Capture the cell that displays the provided text and extract its (X, Y) central coordinate. 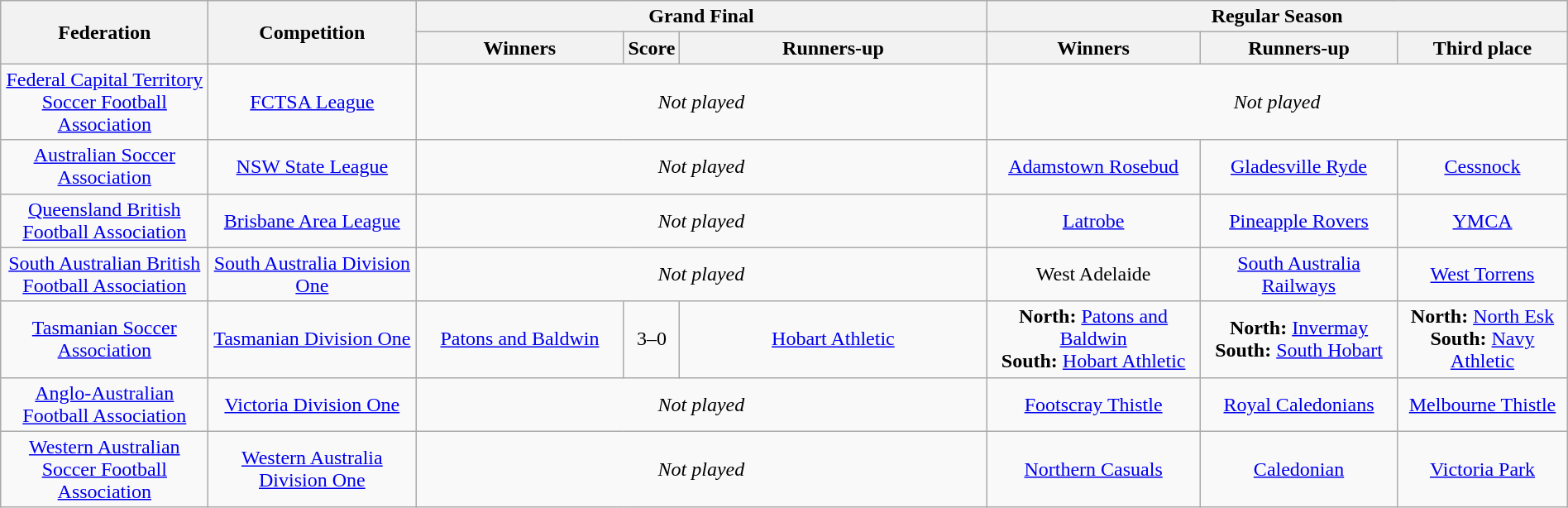
Brisbane Area League (313, 220)
Western Australian Soccer Football Association (104, 469)
Melbourne Thistle (1483, 404)
Anglo-Australian Football Association (104, 404)
Hobart Athletic (834, 339)
Victoria Division One (313, 404)
Federal Capital Territory Soccer Football Association (104, 102)
Federation (104, 32)
West Torrens (1483, 275)
Regular Season (1277, 17)
Australian Soccer Association (104, 167)
South Australian British Football Association (104, 275)
YMCA (1483, 220)
Third place (1483, 48)
Victoria Park (1483, 469)
3–0 (652, 339)
Competition (313, 32)
Caledonian (1298, 469)
Pineapple Rovers (1298, 220)
North: InvermaySouth: South Hobart (1298, 339)
Queensland British Football Association (104, 220)
Gladesville Ryde (1298, 167)
North: Patons and BaldwinSouth: Hobart Athletic (1093, 339)
Tasmanian Soccer Association (104, 339)
South Australia Division One (313, 275)
NSW State League (313, 167)
Western Australia Division One (313, 469)
Grand Final (701, 17)
North: North EskSouth: Navy Athletic (1483, 339)
Cessnock (1483, 167)
Northern Casuals (1093, 469)
West Adelaide (1093, 275)
Adamstown Rosebud (1093, 167)
Latrobe (1093, 220)
Patons and Baldwin (519, 339)
Score (652, 48)
South Australia Railways (1298, 275)
Footscray Thistle (1093, 404)
Tasmanian Division One (313, 339)
Royal Caledonians (1298, 404)
FCTSA League (313, 102)
